Find where the given text appears and provide that cell's center as (X, Y) coordinate. 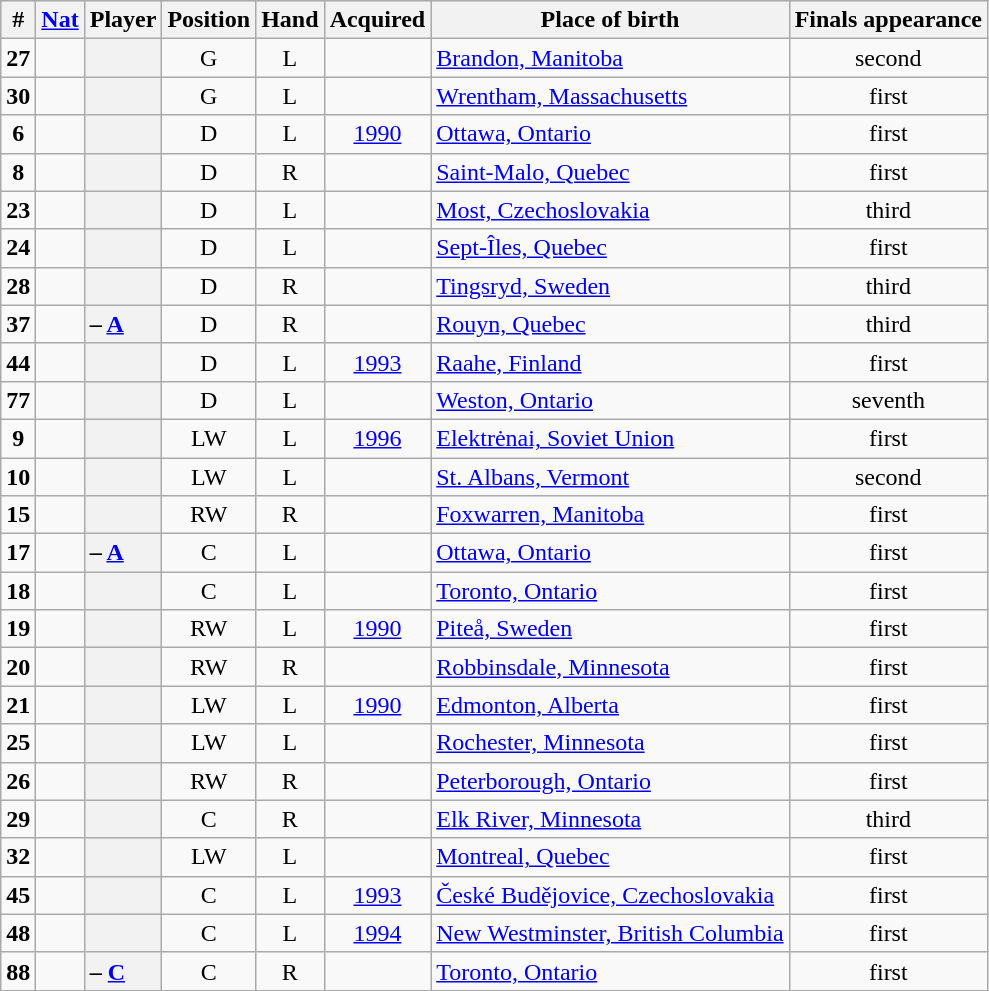
1996 (378, 438)
Elektrėnai, Soviet Union (610, 438)
32 (18, 857)
24 (18, 248)
St. Albans, Vermont (610, 477)
18 (18, 591)
1994 (378, 933)
# (18, 20)
48 (18, 933)
17 (18, 553)
Tingsryd, Sweden (610, 286)
Montreal, Quebec (610, 857)
Elk River, Minnesota (610, 819)
45 (18, 895)
Piteå, Sweden (610, 629)
seventh (888, 400)
Rouyn, Quebec (610, 324)
Finals appearance (888, 20)
27 (18, 58)
Most, Czechoslovakia (610, 210)
České Budějovice, Czechoslovakia (610, 895)
Saint-Malo, Quebec (610, 172)
Wrentham, Massachusetts (610, 96)
Nat (60, 20)
9 (18, 438)
New Westminster, British Columbia (610, 933)
Player (123, 20)
Robbinsdale, Minnesota (610, 667)
20 (18, 667)
Foxwarren, Manitoba (610, 515)
– C (123, 971)
15 (18, 515)
Acquired (378, 20)
44 (18, 362)
Edmonton, Alberta (610, 705)
19 (18, 629)
8 (18, 172)
Weston, Ontario (610, 400)
23 (18, 210)
Peterborough, Ontario (610, 781)
Brandon, Manitoba (610, 58)
Place of birth (610, 20)
29 (18, 819)
30 (18, 96)
10 (18, 477)
6 (18, 134)
Sept-Îles, Quebec (610, 248)
88 (18, 971)
Raahe, Finland (610, 362)
77 (18, 400)
Rochester, Minnesota (610, 743)
37 (18, 324)
26 (18, 781)
21 (18, 705)
25 (18, 743)
28 (18, 286)
Position (209, 20)
Hand (290, 20)
